Extract the [X, Y] coordinate from the center of the cell holding the provided text.  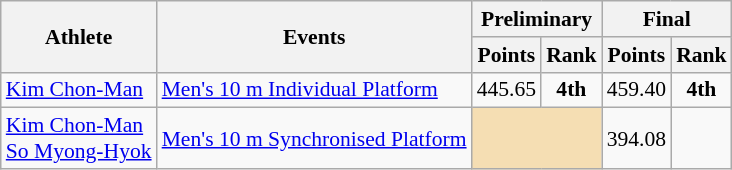
Events [314, 36]
459.40 [636, 90]
Athlete [79, 36]
394.08 [636, 138]
Final [667, 19]
Kim Chon-Man [79, 90]
Men's 10 m Individual Platform [314, 90]
Kim Chon-ManSo Myong-Hyok [79, 138]
Men's 10 m Synchronised Platform [314, 138]
445.65 [506, 90]
Preliminary [537, 19]
